For the text-containing cell, return its midpoint in (x, y) coordinate format. 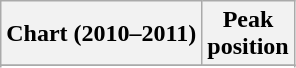
Peakposition (248, 34)
Chart (2010–2011) (102, 34)
